Pinpoint the cell where the given text exists, returning its (x, y) midpoint coordinate. 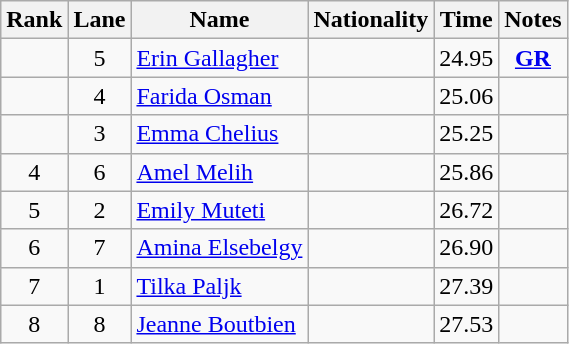
24.95 (466, 58)
Notes (533, 20)
27.39 (466, 286)
25.06 (466, 96)
Name (220, 20)
Jeanne Boutbien (220, 324)
Time (466, 20)
2 (100, 210)
Lane (100, 20)
25.86 (466, 172)
Tilka Paljk (220, 286)
GR (533, 58)
Emma Chelius (220, 134)
Amina Elsebelgy (220, 248)
Farida Osman (220, 96)
27.53 (466, 324)
3 (100, 134)
Erin Gallagher (220, 58)
26.72 (466, 210)
26.90 (466, 248)
1 (100, 286)
Rank (34, 20)
Amel Melih (220, 172)
25.25 (466, 134)
Nationality (371, 20)
Emily Muteti (220, 210)
